Identify which cell holds the provided text, then report its (x, y) central coordinate. 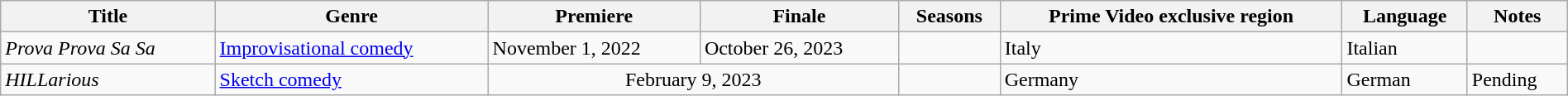
Germany (1171, 79)
Genre (351, 17)
Finale (799, 17)
German (1404, 79)
Seasons (949, 17)
Language (1404, 17)
Sketch comedy (351, 79)
Prova Prova Sa Sa (108, 48)
Title (108, 17)
Italy (1171, 48)
Premiere (594, 17)
Notes (1517, 17)
Italian (1404, 48)
November 1, 2022 (594, 48)
February 9, 2023 (693, 79)
Pending (1517, 79)
HILLarious (108, 79)
October 26, 2023 (799, 48)
Improvisational comedy (351, 48)
Prime Video exclusive region (1171, 17)
